Capture the cell that displays the provided text and extract its [x, y] central coordinate. 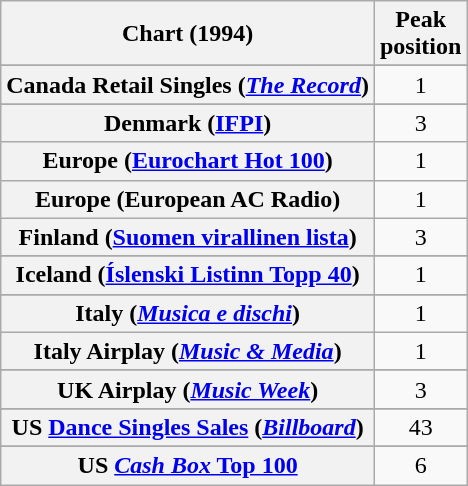
US Dance Singles Sales (Billboard) [188, 427]
Canada Retail Singles (The Record) [188, 85]
Finland (Suomen virallinen lista) [188, 237]
US Cash Box Top 100 [188, 465]
Italy Airplay (Music & Media) [188, 351]
6 [420, 465]
UK Airplay (Music Week) [188, 389]
Chart (1994) [188, 34]
Italy (Musica e dischi) [188, 313]
Iceland (Íslenski Listinn Topp 40) [188, 275]
Europe (European AC Radio) [188, 199]
Denmark (IFPI) [188, 123]
Peakposition [420, 34]
43 [420, 427]
Europe (Eurochart Hot 100) [188, 161]
